For the text-containing cell, return its midpoint in (X, Y) coordinate format. 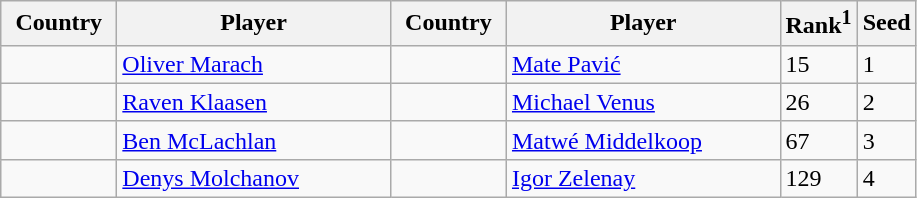
67 (818, 140)
Ben McLachlan (254, 140)
15 (818, 64)
Raven Klaasen (254, 102)
1 (886, 64)
26 (818, 102)
Mate Pavić (643, 64)
3 (886, 140)
4 (886, 178)
Oliver Marach (254, 64)
Igor Zelenay (643, 178)
2 (886, 102)
Seed (886, 24)
Michael Venus (643, 102)
Denys Molchanov (254, 178)
Rank1 (818, 24)
129 (818, 178)
Matwé Middelkoop (643, 140)
